Detect which cell encompasses the target text, then output its [x, y] center coordinate. 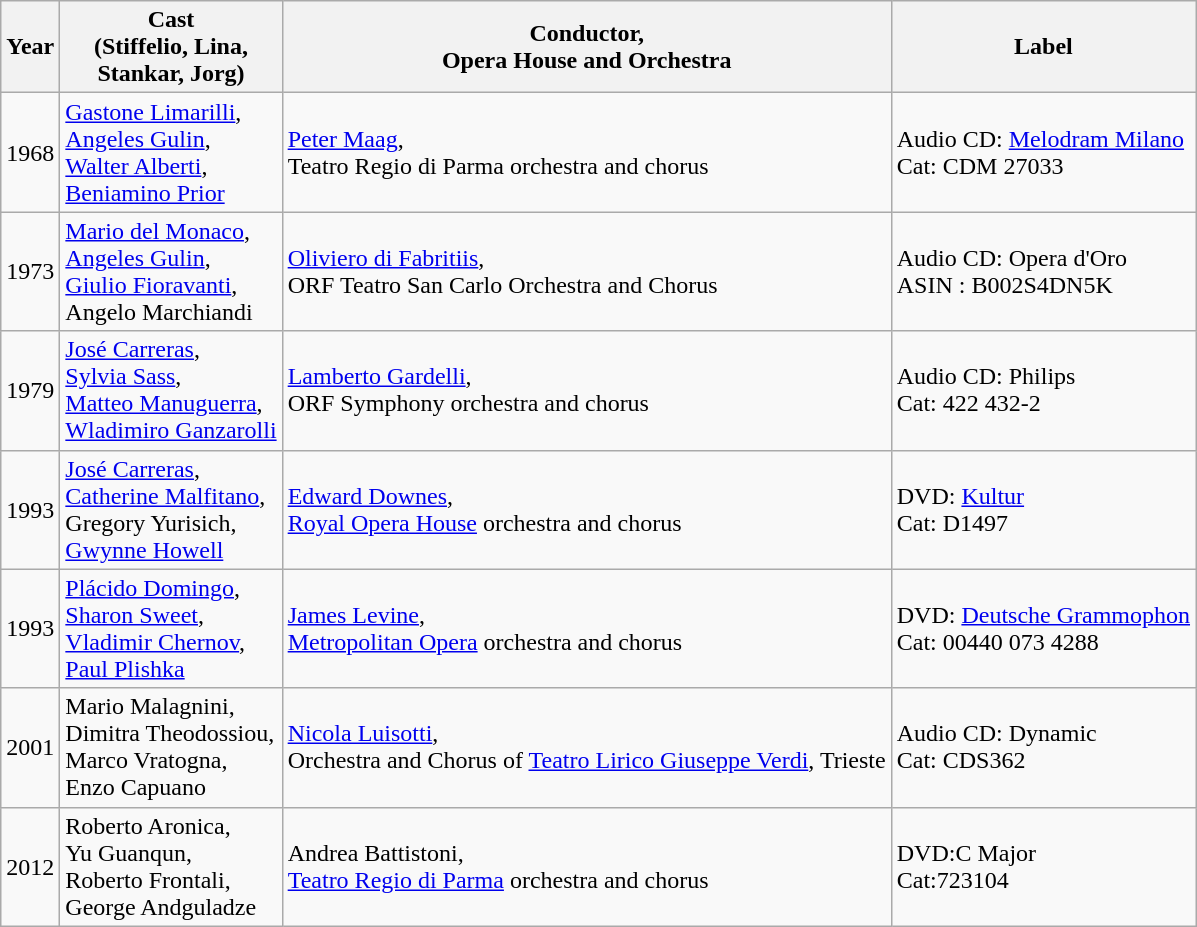
José Carreras,Sylvia Sass,Matteo Manuguerra,Wladimiro Ganzarolli [171, 390]
1973 [30, 272]
1979 [30, 390]
DVD: Deutsche GrammophonCat: 00440 073 4288 [1043, 628]
1968 [30, 152]
Andrea Battistoni,Teatro Regio di Parma orchestra and chorus [586, 866]
Mario Malagnini,Dimitra Theodossiou,Marco Vratogna,Enzo Capuano [171, 748]
Peter Maag, Teatro Regio di Parma orchestra and chorus [586, 152]
Mario del Monaco,Angeles Gulin,Giulio Fioravanti, Angelo Marchiandi [171, 272]
Edward Downes, Royal Opera House orchestra and chorus [586, 510]
2001 [30, 748]
Label [1043, 47]
Audio CD: Opera d'OroASIN : B002S4DN5K [1043, 272]
Gastone Limarilli,Angeles Gulin,Walter Alberti,Beniamino Prior [171, 152]
Audio CD: PhilipsCat: 422 432-2 [1043, 390]
Audio CD: DynamicCat: CDS362 [1043, 748]
Cast (Stiffelio, Lina,Stankar, Jorg) [171, 47]
Audio CD: Melodram MilanoCat: CDM 27033 [1043, 152]
Lamberto Gardelli, ORF Symphony orchestra and chorus [586, 390]
DVD:C MajorCat:723104 [1043, 866]
Year [30, 47]
Oliviero di Fabritiis, ORF Teatro San Carlo Orchestra and Chorus [586, 272]
Plácido Domingo,Sharon Sweet,Vladimir Chernov,Paul Plishka [171, 628]
James Levine, Metropolitan Opera orchestra and chorus [586, 628]
Nicola Luisotti, Orchestra and Chorus of Teatro Lirico Giuseppe Verdi, Trieste [586, 748]
DVD: KulturCat: D1497 [1043, 510]
Roberto Aronica,Yu Guanqun,Roberto Frontali,George Andguladze [171, 866]
José Carreras,Catherine Malfitano,Gregory Yurisich,Gwynne Howell [171, 510]
Conductor,Opera House and Orchestra [586, 47]
2012 [30, 866]
